Output the [X, Y] coordinate of the center of the cell containing the given text.  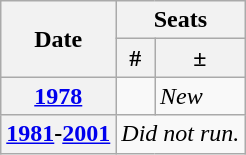
# [136, 58]
New [200, 96]
1978 [58, 96]
Seats [180, 20]
± [200, 58]
1981-2001 [58, 134]
Did not run. [180, 134]
Date [58, 39]
